Determine the [X, Y] coordinate at the center of the cell enclosing the given text.  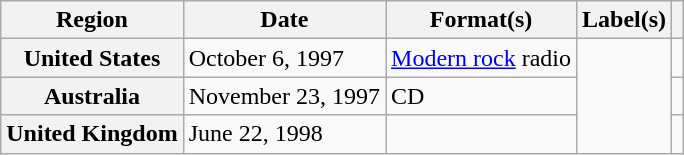
United States [92, 58]
Label(s) [624, 20]
Region [92, 20]
October 6, 1997 [284, 58]
Australia [92, 96]
CD [482, 96]
Format(s) [482, 20]
June 22, 1998 [284, 134]
Modern rock radio [482, 58]
November 23, 1997 [284, 96]
United Kingdom [92, 134]
Date [284, 20]
